Search for the cell housing the specified text and yield its (X, Y) center coordinate. 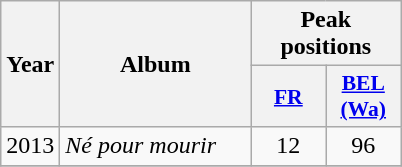
Album (156, 64)
Né pour mourir (156, 146)
96 (364, 146)
2013 (30, 146)
BEL (Wa) (364, 96)
Peak positions (326, 34)
Year (30, 64)
12 (288, 146)
FR (288, 96)
